Extract the [X, Y] coordinate from the center of the cell holding the provided text.  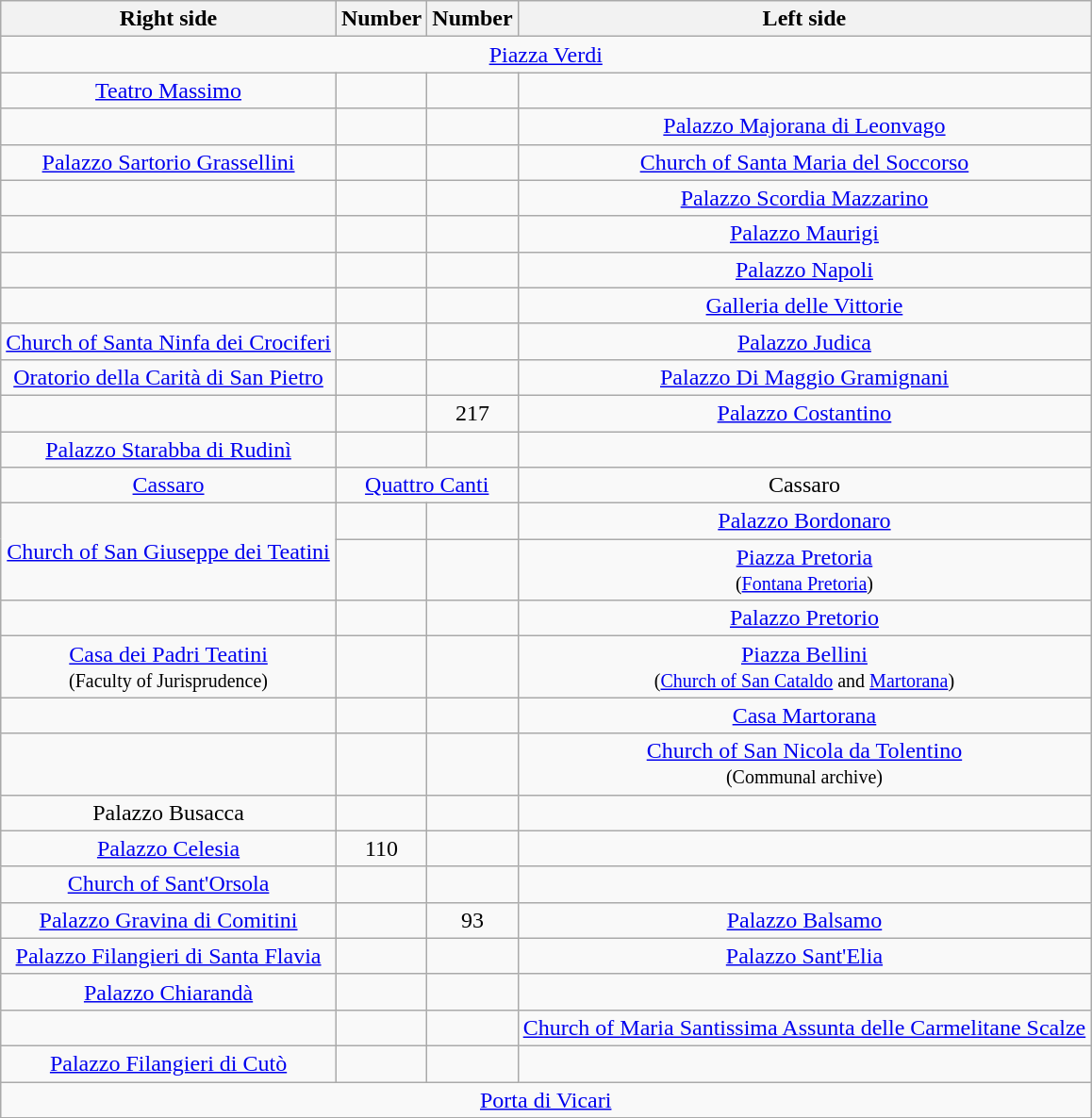
Palazzo Pretorio [804, 618]
Oratorio della Carità di San Pietro [169, 377]
Teatro Massimo [169, 90]
Palazzo Chiarandà [169, 992]
Palazzo Majorana di Leonvago [804, 126]
Palazzo Scordia Mazzarino [804, 198]
Palazzo Starabba di Rudinì [169, 450]
Palazzo Busacca [169, 813]
Palazzo Filangieri di Santa Flavia [169, 956]
Church of Santa Ninfa dei Crociferi [169, 341]
93 [472, 920]
217 [472, 413]
Church of Maria Santissima Assunta delle Carmelitane Scalze [804, 1028]
Casa Martorana [804, 715]
Church of Santa Maria del Soccorso [804, 162]
Porta di Vicari [546, 1100]
Palazzo Di Maggio Gramignani [804, 377]
Palazzo Napoli [804, 270]
Church of San Giuseppe dei Teatini [169, 552]
Palazzo Gravina di Comitini [169, 920]
Palazzo Balsamo [804, 920]
Galleria delle Vittorie [804, 305]
Piazza Bellini(Church of San Cataldo and Martorana) [804, 667]
Palazzo Judica [804, 341]
Palazzo Celesia [169, 848]
Palazzo Sartorio Grassellini [169, 162]
Church of San Nicola da Tolentino(Communal archive) [804, 764]
Quattro Canti [426, 485]
Church of Sant'Orsola [169, 884]
Right side [169, 19]
Palazzo Costantino [804, 413]
Piazza Verdi [546, 55]
Palazzo Filangieri di Cutò [169, 1063]
Palazzo Bordonaro [804, 521]
110 [381, 848]
Palazzo Maurigi [804, 234]
Casa dei Padri Teatini(Faculty of Jurisprudence) [169, 667]
Palazzo Sant'Elia [804, 956]
Left side [804, 19]
Piazza Pretoria(Fontana Pretoria) [804, 569]
